Return (X, Y) of the center of cell containing provided text 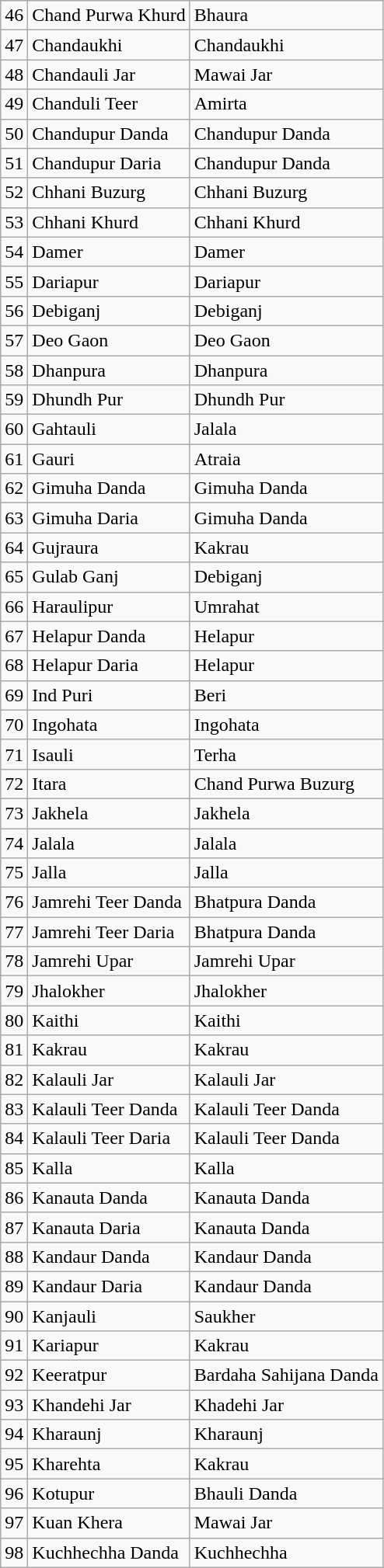
58 (14, 370)
93 (14, 1405)
54 (14, 252)
70 (14, 725)
Chand Purwa Buzurg (286, 784)
74 (14, 843)
89 (14, 1286)
57 (14, 340)
Itara (109, 784)
Kandaur Daria (109, 1286)
Jamrehi Teer Danda (109, 902)
88 (14, 1257)
80 (14, 1020)
Khadehi Jar (286, 1405)
Chanduli Teer (109, 104)
Ind Puri (109, 695)
Jamrehi Teer Daria (109, 932)
Chandauli Jar (109, 75)
49 (14, 104)
Bardaha Sahijana Danda (286, 1375)
66 (14, 607)
47 (14, 45)
Chandupur Daria (109, 163)
Gulab Ganj (109, 577)
Gujraura (109, 548)
79 (14, 991)
91 (14, 1346)
Saukher (286, 1316)
75 (14, 873)
Umrahat (286, 607)
94 (14, 1434)
Beri (286, 695)
Kharehta (109, 1464)
55 (14, 281)
72 (14, 784)
53 (14, 222)
Haraulipur (109, 607)
69 (14, 695)
Terha (286, 754)
76 (14, 902)
Keeratpur (109, 1375)
87 (14, 1227)
59 (14, 400)
Gimuha Daria (109, 518)
50 (14, 134)
63 (14, 518)
92 (14, 1375)
52 (14, 193)
90 (14, 1316)
86 (14, 1198)
51 (14, 163)
62 (14, 488)
68 (14, 666)
Bhauli Danda (286, 1493)
Kuchhechha Danda (109, 1552)
Kuchhechha (286, 1552)
98 (14, 1552)
96 (14, 1493)
Chand Purwa Khurd (109, 16)
Kuan Khera (109, 1523)
82 (14, 1080)
Isauli (109, 754)
Kanjauli (109, 1316)
71 (14, 754)
60 (14, 429)
84 (14, 1139)
Helapur Daria (109, 666)
48 (14, 75)
Gahtauli (109, 429)
Atraia (286, 459)
Kotupur (109, 1493)
Gauri (109, 459)
64 (14, 548)
Amirta (286, 104)
78 (14, 961)
Bhaura (286, 16)
67 (14, 636)
61 (14, 459)
85 (14, 1168)
83 (14, 1109)
Helapur Danda (109, 636)
46 (14, 16)
56 (14, 311)
77 (14, 932)
Kalauli Teer Daria (109, 1139)
65 (14, 577)
Kanauta Daria (109, 1227)
95 (14, 1464)
97 (14, 1523)
73 (14, 813)
Kariapur (109, 1346)
81 (14, 1050)
Khandehi Jar (109, 1405)
